Find where the given text appears and provide that cell's center as (x, y) coordinate. 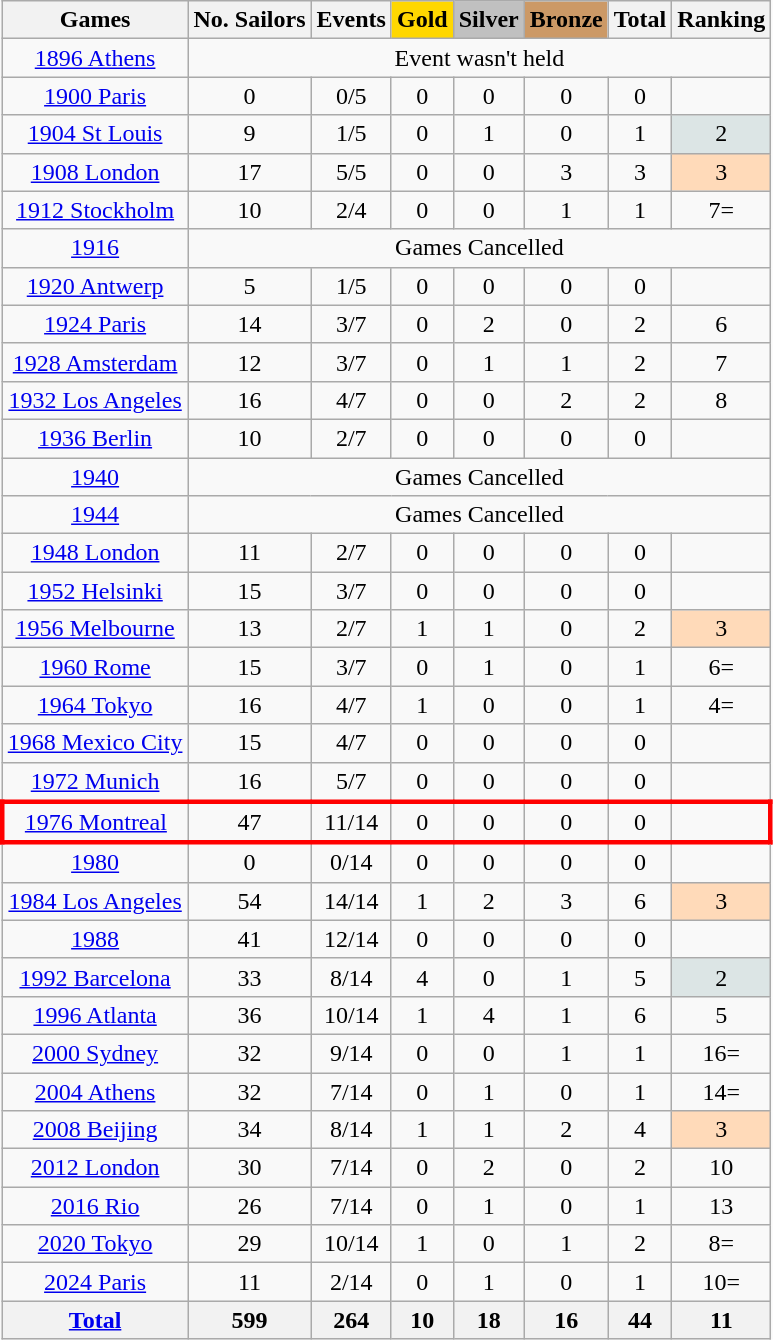
11/14 (351, 822)
7= (722, 210)
2016 Rio (95, 1206)
29 (250, 1244)
2000 Sydney (95, 1053)
2008 Beijing (95, 1130)
1960 Rome (95, 667)
1972 Munich (95, 782)
2/14 (351, 1282)
47 (250, 822)
1968 Mexico City (95, 743)
26 (250, 1206)
8= (722, 1244)
0/5 (351, 96)
1924 Paris (95, 324)
14= (722, 1091)
2012 London (95, 1168)
14 (250, 324)
34 (250, 1130)
6= (722, 667)
Gold (422, 20)
1900 Paris (95, 96)
30 (250, 1168)
7 (722, 362)
5/7 (351, 782)
Events (351, 20)
Ranking (722, 20)
1952 Helsinki (95, 591)
33 (250, 977)
Games (95, 20)
36 (250, 1015)
1932 Los Angeles (95, 400)
1992 Barcelona (95, 977)
2/4 (351, 210)
1928 Amsterdam (95, 362)
599 (250, 1320)
12 (250, 362)
1940 (95, 477)
Silver (488, 20)
54 (250, 901)
10= (722, 1282)
9 (250, 134)
1988 (95, 939)
1912 Stockholm (95, 210)
2020 Tokyo (95, 1244)
2024 Paris (95, 1282)
9/14 (351, 1053)
1908 London (95, 172)
1996 Atlanta (95, 1015)
1920 Antwerp (95, 286)
Event wasn't held (480, 58)
16= (722, 1053)
12/14 (351, 939)
1904 St Louis (95, 134)
44 (640, 1320)
1980 (95, 863)
2004 Athens (95, 1091)
18 (488, 1320)
1976 Montreal (95, 822)
1916 (95, 248)
1964 Tokyo (95, 705)
No. Sailors (250, 20)
Bronze (566, 20)
1896 Athens (95, 58)
1956 Melbourne (95, 629)
1984 Los Angeles (95, 901)
1948 London (95, 553)
0/14 (351, 863)
4= (722, 705)
17 (250, 172)
1936 Berlin (95, 438)
5/5 (351, 172)
264 (351, 1320)
14/14 (351, 901)
1944 (95, 515)
41 (250, 939)
8 (722, 400)
